Capture the cell that displays the provided text and extract its [X, Y] central coordinate. 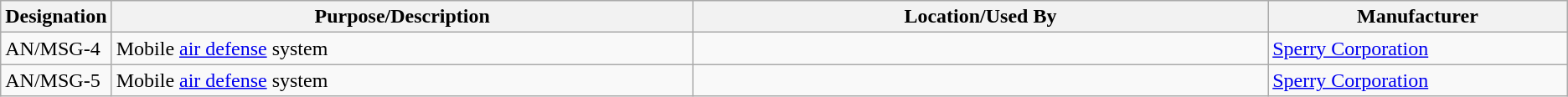
Location/Used By [980, 17]
AN/MSG-5 [56, 80]
Designation [56, 17]
AN/MSG-4 [56, 48]
Purpose/Description [402, 17]
Manufacturer [1418, 17]
